Search for the cell housing the specified text and yield its (x, y) center coordinate. 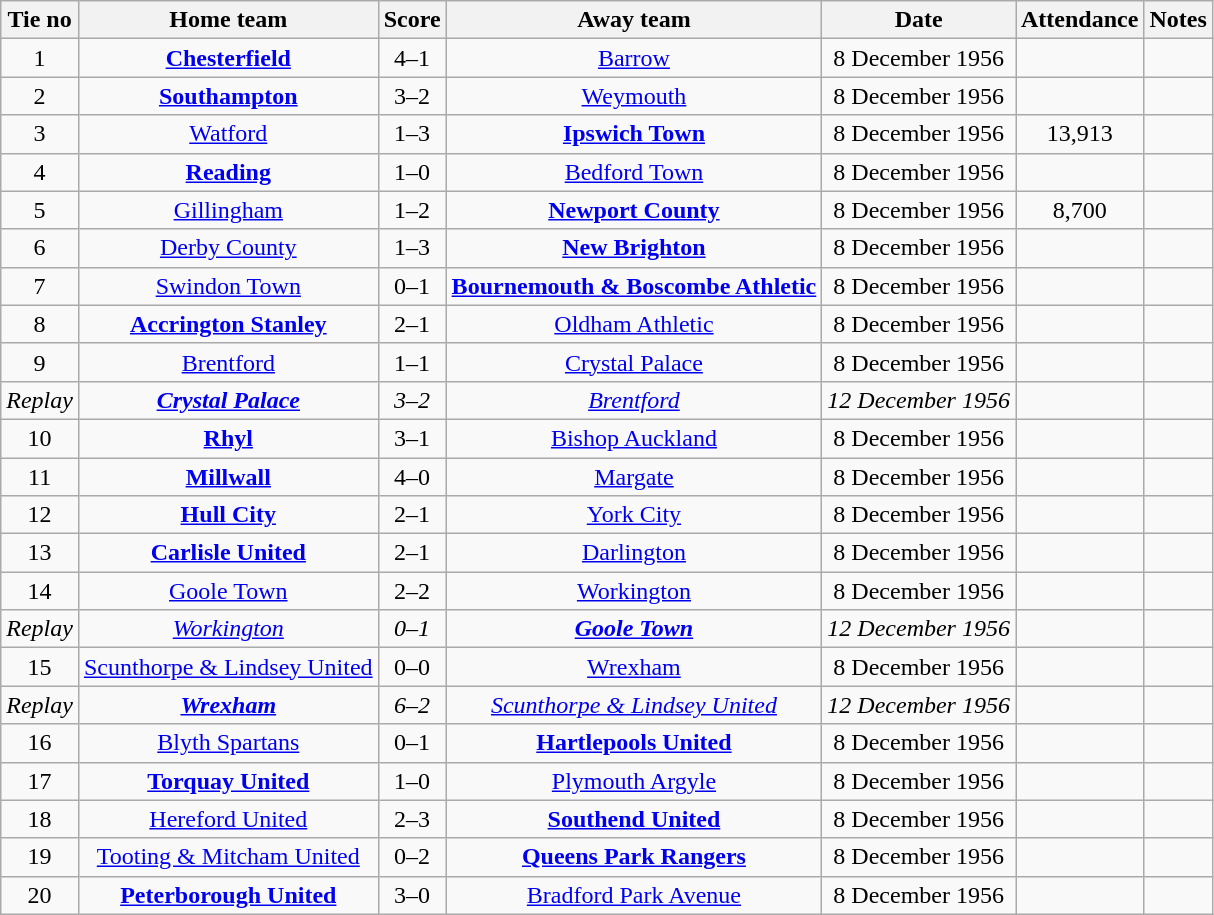
Millwall (228, 477)
8 (40, 324)
Weymouth (634, 96)
1–2 (412, 210)
6 (40, 248)
2 (40, 96)
20 (40, 895)
Barrow (634, 58)
11 (40, 477)
Tie no (40, 20)
Date (919, 20)
Oldham Athletic (634, 324)
Darlington (634, 553)
1 (40, 58)
12 (40, 515)
Attendance (1080, 20)
Hull City (228, 515)
Tooting & Mitcham United (228, 857)
Bedford Town (634, 172)
Newport County (634, 210)
Plymouth Argyle (634, 781)
Ipswich Town (634, 134)
Southampton (228, 96)
Blyth Spartans (228, 743)
3 (40, 134)
1–1 (412, 362)
0–0 (412, 667)
New Brighton (634, 248)
8,700 (1080, 210)
Derby County (228, 248)
19 (40, 857)
2–2 (412, 591)
Notes (1178, 20)
Bishop Auckland (634, 438)
Chesterfield (228, 58)
6–2 (412, 705)
4 (40, 172)
Home team (228, 20)
Bournemouth & Boscombe Athletic (634, 286)
Score (412, 20)
Reading (228, 172)
17 (40, 781)
York City (634, 515)
Accrington Stanley (228, 324)
9 (40, 362)
Torquay United (228, 781)
18 (40, 819)
Away team (634, 20)
Southend United (634, 819)
3–1 (412, 438)
Margate (634, 477)
Bradford Park Avenue (634, 895)
Gillingham (228, 210)
0–2 (412, 857)
2–3 (412, 819)
Watford (228, 134)
7 (40, 286)
5 (40, 210)
14 (40, 591)
4–0 (412, 477)
Hartlepools United (634, 743)
Queens Park Rangers (634, 857)
Carlisle United (228, 553)
Rhyl (228, 438)
4–1 (412, 58)
Hereford United (228, 819)
13,913 (1080, 134)
16 (40, 743)
3–0 (412, 895)
Swindon Town (228, 286)
Peterborough United (228, 895)
13 (40, 553)
10 (40, 438)
15 (40, 667)
